Extract the (X, Y) coordinate from the center of the cell holding the provided text.  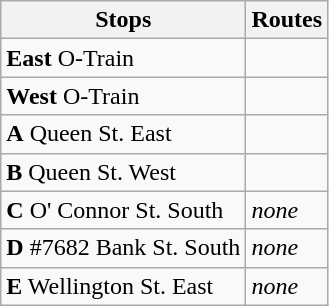
Stops (124, 20)
D #7682 Bank St. South (124, 248)
Routes (287, 20)
West O-Train (124, 96)
A Queen St. East (124, 134)
East O-Train (124, 58)
C O' Connor St. South (124, 210)
B Queen St. West (124, 172)
E Wellington St. East (124, 286)
